Return (X, Y) of the center of cell containing provided text 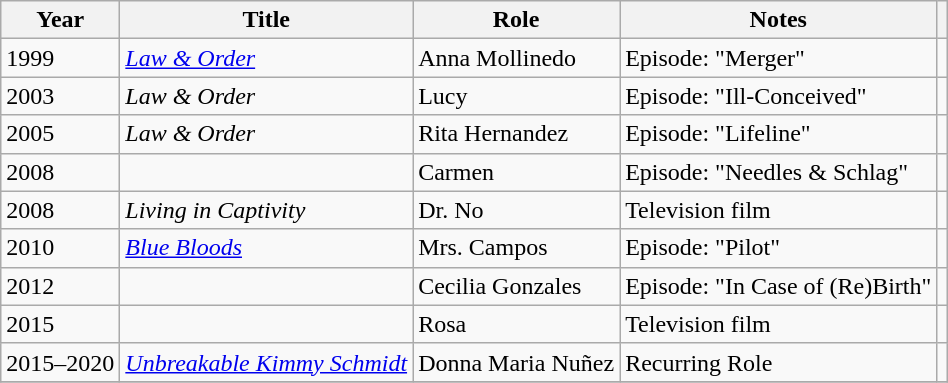
Living in Captivity (266, 210)
2010 (60, 248)
2003 (60, 96)
2012 (60, 286)
Unbreakable Kimmy Schmidt (266, 362)
Episode: "Ill-Conceived" (778, 96)
Episode: "In Case of (Re)Birth" (778, 286)
Carmen (516, 172)
Title (266, 20)
Blue Bloods (266, 248)
2015 (60, 324)
Episode: "Lifeline" (778, 134)
Cecilia Gonzales (516, 286)
Notes (778, 20)
Episode: "Pilot" (778, 248)
Episode: "Needles & Schlag" (778, 172)
Dr. No (516, 210)
Recurring Role (778, 362)
Mrs. Campos (516, 248)
2005 (60, 134)
Lucy (516, 96)
2015–2020 (60, 362)
Role (516, 20)
Episode: "Merger" (778, 58)
Rita Hernandez (516, 134)
Donna Maria Nuñez (516, 362)
Anna Mollinedo (516, 58)
Year (60, 20)
1999 (60, 58)
Rosa (516, 324)
